Find where the given text appears and provide that cell's center as (x, y) coordinate. 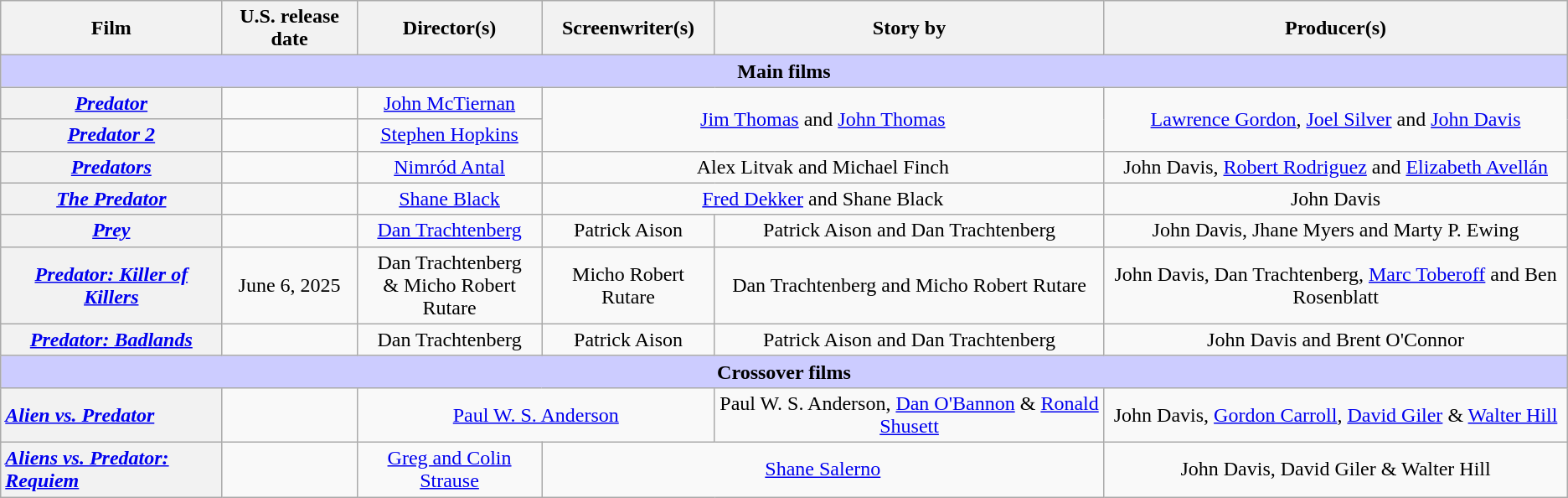
Prey (111, 231)
U.S. release date (290, 29)
Alien vs. Predator (111, 414)
John Davis, Robert Rodriguez and Elizabeth Avellán (1335, 167)
Predator 2 (111, 135)
Predator: Killer of Killers (111, 285)
Producer(s) (1335, 29)
John Davis and Brent O'Connor (1335, 340)
John Davis (1335, 199)
Micho Robert Rutare (628, 285)
Predator (111, 103)
Lawrence Gordon, Joel Silver and John Davis (1335, 119)
Jim Thomas and John Thomas (823, 119)
Story by (910, 29)
Crossover films (784, 371)
Paul W. S. Anderson, Dan O'Bannon & Ronald Shusett (910, 414)
Film (111, 29)
June 6, 2025 (290, 285)
John Davis, Gordon Carroll, David Giler & Walter Hill (1335, 414)
Nimród Antal (449, 167)
Dan Trachtenberg and Micho Robert Rutare (910, 285)
Predators (111, 167)
Shane Salerno (823, 469)
Aliens vs. Predator: Requiem (111, 469)
Screenwriter(s) (628, 29)
Paul W. S. Anderson (536, 414)
Dan Trachtenberg & Micho Robert Rutare (449, 285)
Predator: Badlands (111, 340)
Alex Litvak and Michael Finch (823, 167)
John Davis, Dan Trachtenberg, Marc Toberoff and Ben Rosenblatt (1335, 285)
John Davis, Jhane Myers and Marty P. Ewing (1335, 231)
Stephen Hopkins (449, 135)
Director(s) (449, 29)
Shane Black (449, 199)
Greg and Colin Strause (449, 469)
Fred Dekker and Shane Black (823, 199)
Main films (784, 71)
John Davis, David Giler & Walter Hill (1335, 469)
John McTiernan (449, 103)
The Predator (111, 199)
